Capture the cell that displays the provided text and extract its [x, y] central coordinate. 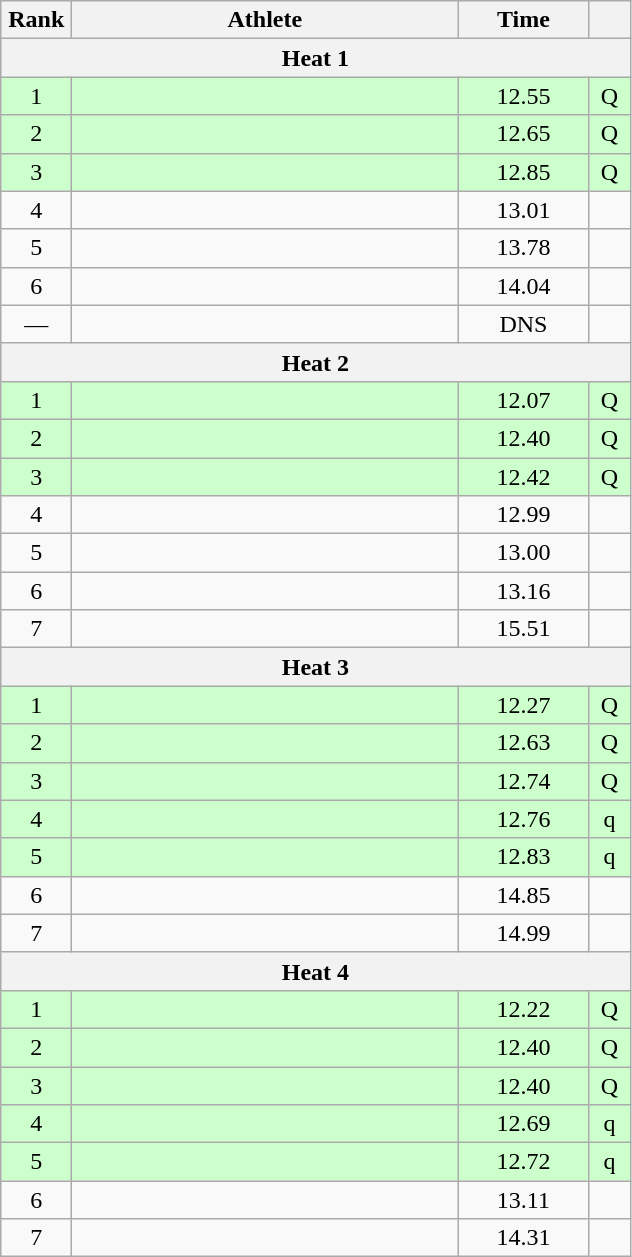
12.27 [524, 705]
13.78 [524, 248]
Heat 4 [316, 971]
12.22 [524, 1009]
12.99 [524, 515]
12.42 [524, 477]
12.83 [524, 857]
Heat 2 [316, 362]
12.85 [524, 172]
14.99 [524, 933]
Rank [36, 20]
14.04 [524, 286]
12.65 [524, 134]
Heat 1 [316, 58]
12.07 [524, 400]
12.76 [524, 819]
12.74 [524, 781]
13.00 [524, 553]
DNS [524, 324]
12.63 [524, 743]
15.51 [524, 629]
13.16 [524, 591]
12.72 [524, 1162]
— [36, 324]
Athlete [265, 20]
12.55 [524, 96]
Time [524, 20]
13.11 [524, 1200]
14.85 [524, 895]
14.31 [524, 1238]
Heat 3 [316, 667]
12.69 [524, 1124]
13.01 [524, 210]
